Pinpoint the cell where the given text exists, returning its [x, y] midpoint coordinate. 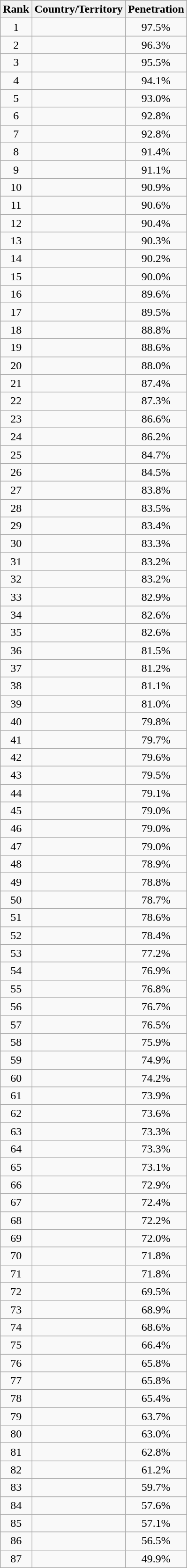
27 [16, 490]
90.4% [156, 223]
56 [16, 1006]
81.0% [156, 704]
89.5% [156, 312]
93.0% [156, 98]
47 [16, 846]
23 [16, 419]
66.4% [156, 1345]
4 [16, 80]
49 [16, 882]
6 [16, 116]
72.0% [156, 1238]
2 [16, 45]
32 [16, 579]
81.2% [156, 668]
22 [16, 401]
45 [16, 811]
25 [16, 454]
76.9% [156, 971]
68 [16, 1220]
91.1% [156, 169]
76.5% [156, 1024]
74 [16, 1327]
88.8% [156, 330]
62 [16, 1114]
67 [16, 1203]
18 [16, 330]
57.1% [156, 1523]
72.9% [156, 1185]
78.4% [156, 935]
74.9% [156, 1060]
48 [16, 864]
78 [16, 1399]
7 [16, 134]
76.8% [156, 989]
78.9% [156, 864]
63 [16, 1131]
54 [16, 971]
28 [16, 508]
63.0% [156, 1434]
81 [16, 1452]
97.5% [156, 27]
57 [16, 1024]
90.2% [156, 259]
Penetration [156, 9]
83.4% [156, 526]
59.7% [156, 1488]
58 [16, 1042]
31 [16, 562]
79.8% [156, 722]
72.4% [156, 1203]
15 [16, 277]
65 [16, 1167]
51 [16, 918]
75 [16, 1345]
72.2% [156, 1220]
68.6% [156, 1327]
8 [16, 152]
33 [16, 597]
82 [16, 1470]
88.0% [156, 365]
66 [16, 1185]
Country/Territory [79, 9]
72 [16, 1291]
43 [16, 775]
86.2% [156, 437]
73 [16, 1309]
19 [16, 348]
61 [16, 1096]
56.5% [156, 1541]
61.2% [156, 1470]
90.6% [156, 205]
85 [16, 1523]
59 [16, 1060]
53 [16, 953]
94.1% [156, 80]
16 [16, 294]
96.3% [156, 45]
62.8% [156, 1452]
5 [16, 98]
81.5% [156, 650]
10 [16, 187]
86.6% [156, 419]
77 [16, 1381]
36 [16, 650]
84.7% [156, 454]
79.6% [156, 757]
9 [16, 169]
65.4% [156, 1399]
79.5% [156, 775]
89.6% [156, 294]
87.4% [156, 383]
83.3% [156, 544]
38 [16, 686]
57.6% [156, 1505]
60 [16, 1078]
73.1% [156, 1167]
39 [16, 704]
84 [16, 1505]
80 [16, 1434]
35 [16, 633]
87 [16, 1559]
83.8% [156, 490]
64 [16, 1149]
71 [16, 1274]
79.1% [156, 793]
70 [16, 1256]
34 [16, 615]
46 [16, 829]
79.7% [156, 739]
29 [16, 526]
84.5% [156, 472]
44 [16, 793]
69 [16, 1238]
83.5% [156, 508]
3 [16, 63]
11 [16, 205]
78.7% [156, 900]
26 [16, 472]
52 [16, 935]
73.6% [156, 1114]
12 [16, 223]
41 [16, 739]
74.2% [156, 1078]
20 [16, 365]
90.3% [156, 241]
73.9% [156, 1096]
90.9% [156, 187]
17 [16, 312]
24 [16, 437]
78.8% [156, 882]
49.9% [156, 1559]
63.7% [156, 1416]
37 [16, 668]
86 [16, 1541]
87.3% [156, 401]
1 [16, 27]
55 [16, 989]
69.5% [156, 1291]
Rank [16, 9]
78.6% [156, 918]
76.7% [156, 1006]
14 [16, 259]
21 [16, 383]
76 [16, 1363]
30 [16, 544]
77.2% [156, 953]
88.6% [156, 348]
83 [16, 1488]
40 [16, 722]
90.0% [156, 277]
42 [16, 757]
95.5% [156, 63]
81.1% [156, 686]
91.4% [156, 152]
13 [16, 241]
75.9% [156, 1042]
50 [16, 900]
82.9% [156, 597]
68.9% [156, 1309]
79 [16, 1416]
